Capture the cell that displays the provided text and extract its [X, Y] central coordinate. 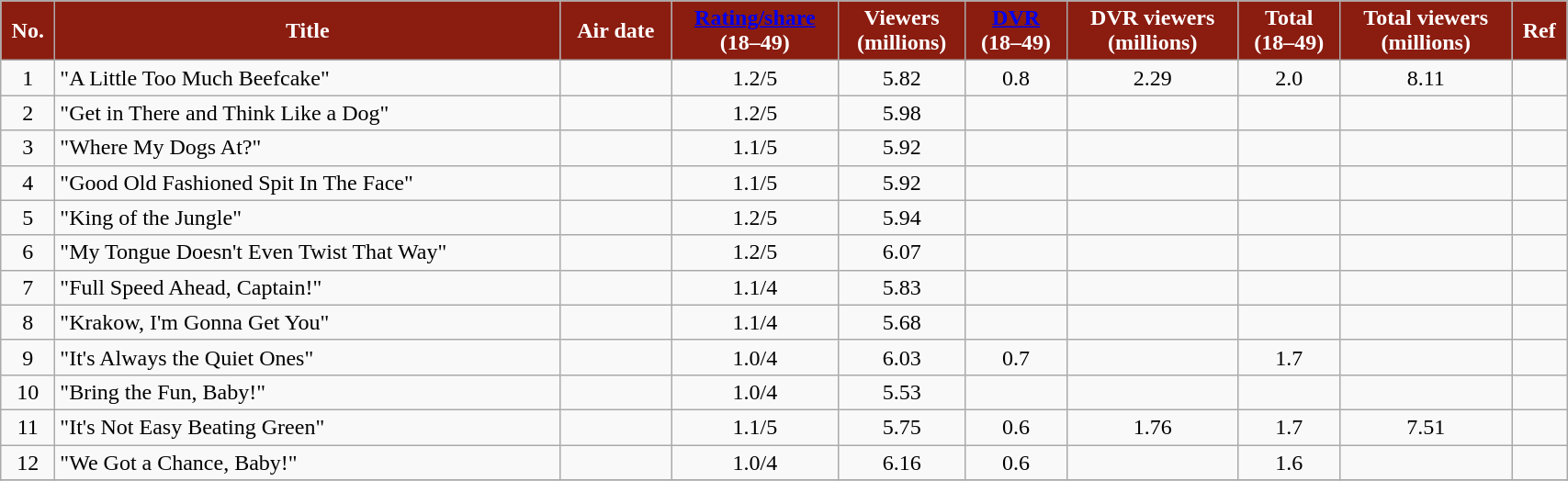
3 [28, 148]
Title [308, 31]
11 [28, 427]
1 [28, 78]
Total(18–49) [1290, 31]
No. [28, 31]
Viewers(millions) [902, 31]
"Good Old Fashioned Spit In The Face" [308, 183]
DVR viewers(millions) [1153, 31]
5.68 [902, 322]
2 [28, 113]
5.94 [902, 218]
"My Tongue Doesn't Even Twist That Way" [308, 252]
Rating/share(18–49) [755, 31]
"Bring the Fun, Baby!" [308, 392]
6.03 [902, 357]
4 [28, 183]
1.76 [1153, 427]
5.82 [902, 78]
"Get in There and Think Like a Dog" [308, 113]
"King of the Jungle" [308, 218]
"Full Speed Ahead, Captain!" [308, 287]
5.83 [902, 287]
0.8 [1016, 78]
2.0 [1290, 78]
5 [28, 218]
"It's Not Easy Beating Green" [308, 427]
5.53 [902, 392]
"We Got a Chance, Baby!" [308, 462]
Total viewers(millions) [1426, 31]
9 [28, 357]
2.29 [1153, 78]
6 [28, 252]
"It's Always the Quiet Ones" [308, 357]
DVR(18–49) [1016, 31]
"Where My Dogs At?" [308, 148]
"Krakow, I'm Gonna Get You" [308, 322]
6.07 [902, 252]
10 [28, 392]
1.6 [1290, 462]
Air date [615, 31]
0.7 [1016, 357]
7 [28, 287]
6.16 [902, 462]
8 [28, 322]
12 [28, 462]
8.11 [1426, 78]
Ref [1540, 31]
"A Little Too Much Beefcake" [308, 78]
5.98 [902, 113]
7.51 [1426, 427]
5.75 [902, 427]
